Determine the (X, Y) coordinate at the center of the cell enclosing the given text.  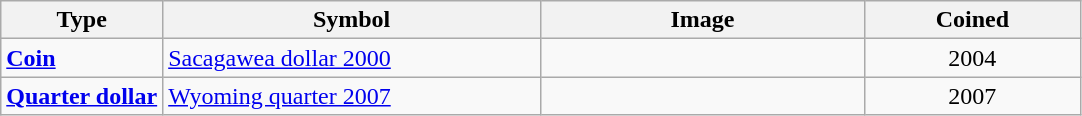
Image (703, 20)
Coin (82, 58)
Symbol (352, 20)
Type (82, 20)
Coined (972, 20)
Sacagawea dollar 2000 (352, 58)
2007 (972, 96)
2004 (972, 58)
Wyoming quarter 2007 (352, 96)
Quarter dollar (82, 96)
